Detect which cell encompasses the target text, then output its (X, Y) center coordinate. 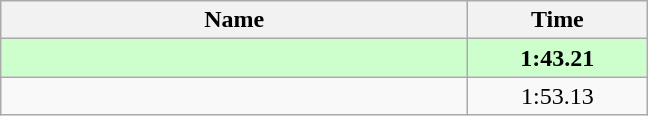
Name (234, 20)
Time (558, 20)
1:43.21 (558, 58)
1:53.13 (558, 96)
